Return the (X, Y) coordinate for the center point of the cell that contains the specified text.  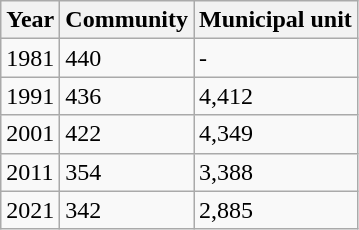
Year (30, 20)
440 (127, 58)
4,412 (276, 96)
Municipal unit (276, 20)
2021 (30, 210)
4,349 (276, 134)
2011 (30, 172)
2,885 (276, 210)
- (276, 58)
354 (127, 172)
3,388 (276, 172)
436 (127, 96)
1991 (30, 96)
1981 (30, 58)
Community (127, 20)
422 (127, 134)
2001 (30, 134)
342 (127, 210)
